Determine the [x, y] coordinate at the center of the cell enclosing the given text.  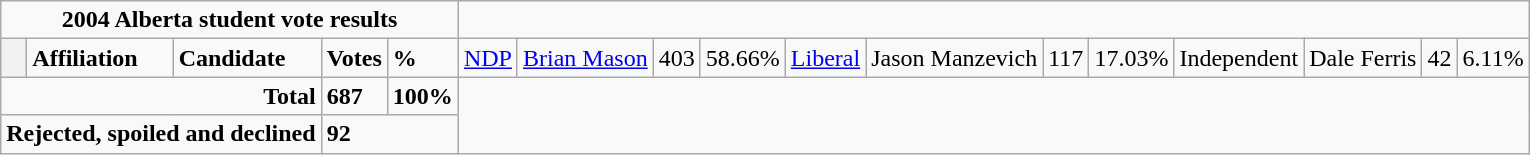
NDP [488, 58]
6.11% [1493, 58]
92 [390, 134]
403 [676, 58]
17.03% [1132, 58]
117 [1066, 58]
Independent [1239, 58]
Rejected, spoiled and declined [161, 134]
Brian Mason [585, 58]
2004 Alberta student vote results [230, 20]
Candidate [247, 58]
Total [161, 96]
100% [422, 96]
Votes [354, 58]
687 [354, 96]
Dale Ferris [1363, 58]
Jason Manzevich [954, 58]
Affiliation [100, 58]
58.66% [742, 58]
Liberal [825, 58]
% [422, 58]
42 [1440, 58]
